From the cell containing the given text, extract its center point as (X, Y) coordinate. 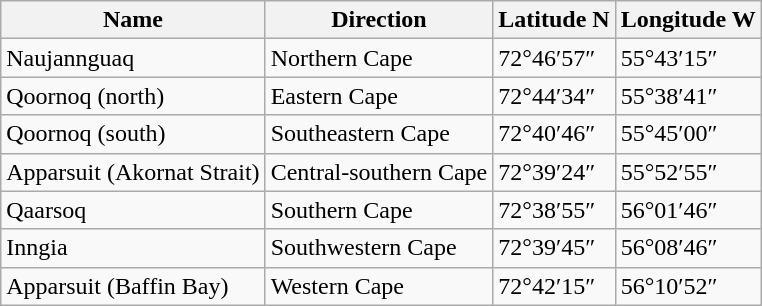
72°39′24″ (554, 172)
55°43′15″ (688, 58)
Longitude W (688, 20)
Qoornoq (south) (133, 134)
72°40′46″ (554, 134)
Naujannguaq (133, 58)
Inngia (133, 248)
72°44′34″ (554, 96)
56°08′46″ (688, 248)
56°01′46″ (688, 210)
Central-southern Cape (379, 172)
Name (133, 20)
72°38′55″ (554, 210)
Southwestern Cape (379, 248)
Direction (379, 20)
55°38′41″ (688, 96)
72°39′45″ (554, 248)
72°46′57″ (554, 58)
Eastern Cape (379, 96)
Southeastern Cape (379, 134)
Western Cape (379, 286)
Qaarsoq (133, 210)
Northern Cape (379, 58)
Latitude N (554, 20)
72°42′15″ (554, 286)
55°45′00″ (688, 134)
Qoornoq (north) (133, 96)
56°10′52″ (688, 286)
Apparsuit (Baffin Bay) (133, 286)
Apparsuit (Akornat Strait) (133, 172)
Southern Cape (379, 210)
55°52′55″ (688, 172)
